Pinpoint the cell where the given text exists, returning its [x, y] midpoint coordinate. 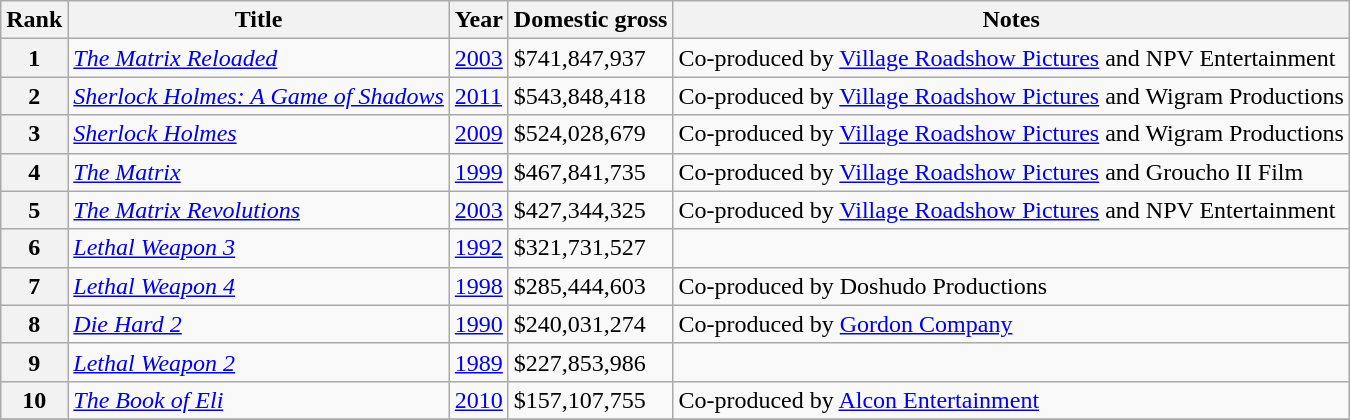
Co-produced by Doshudo Productions [1011, 286]
$285,444,603 [590, 286]
8 [34, 324]
The Matrix Reloaded [258, 58]
Co-produced by Alcon Entertainment [1011, 400]
3 [34, 134]
$543,848,418 [590, 96]
The Matrix Revolutions [258, 210]
1 [34, 58]
$524,028,679 [590, 134]
$741,847,937 [590, 58]
5 [34, 210]
Co-produced by Village Roadshow Pictures and Groucho II Film [1011, 172]
The Book of Eli [258, 400]
$227,853,986 [590, 362]
7 [34, 286]
The Matrix [258, 172]
1990 [478, 324]
$321,731,527 [590, 248]
2 [34, 96]
Die Hard 2 [258, 324]
9 [34, 362]
Lethal Weapon 3 [258, 248]
4 [34, 172]
Lethal Weapon 4 [258, 286]
2011 [478, 96]
1989 [478, 362]
1999 [478, 172]
2009 [478, 134]
Rank [34, 20]
$157,107,755 [590, 400]
6 [34, 248]
Year [478, 20]
Lethal Weapon 2 [258, 362]
1992 [478, 248]
Co-produced by Gordon Company [1011, 324]
2010 [478, 400]
$467,841,735 [590, 172]
10 [34, 400]
Sherlock Holmes: A Game of Shadows [258, 96]
Title [258, 20]
$427,344,325 [590, 210]
Domestic gross [590, 20]
Sherlock Holmes [258, 134]
Notes [1011, 20]
$240,031,274 [590, 324]
1998 [478, 286]
